Provide the [X, Y] coordinate of the cell's center where the given text is located.  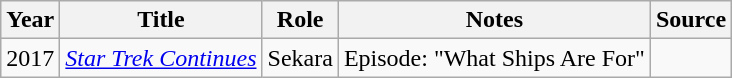
2017 [30, 58]
Notes [494, 20]
Role [300, 20]
Year [30, 20]
Source [690, 20]
Star Trek Continues [161, 58]
Sekara [300, 58]
Episode: "What Ships Are For" [494, 58]
Title [161, 20]
